Extract the [X, Y] coordinate from the center of the cell holding the provided text.  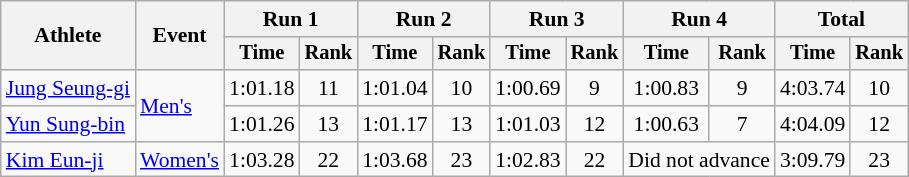
1:01.04 [394, 88]
Men's [180, 106]
Total [842, 19]
7 [742, 124]
1:01.17 [394, 124]
Run 2 [424, 19]
Athlete [68, 36]
1:00.69 [528, 88]
Run 1 [290, 19]
Jung Seung-gi [68, 88]
4:03.74 [812, 88]
Yun Sung-bin [68, 124]
Run 4 [699, 19]
11 [329, 88]
1:00.83 [666, 88]
4:04.09 [812, 124]
Run 3 [556, 19]
Event [180, 36]
1:00.63 [666, 124]
1:01.03 [528, 124]
1:01.26 [262, 124]
1:01.18 [262, 88]
